Detect which cell encompasses the target text, then output its (x, y) center coordinate. 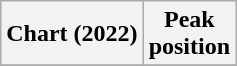
Peakposition (189, 34)
Chart (2022) (72, 34)
